Pinpoint the cell where the given text exists, returning its (X, Y) midpoint coordinate. 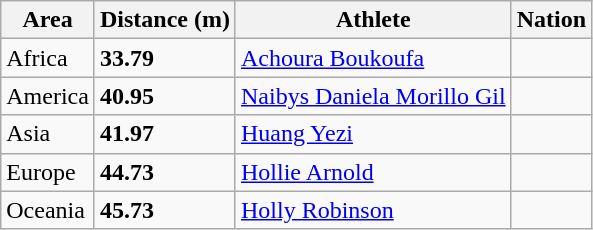
America (48, 96)
Huang Yezi (373, 134)
45.73 (164, 210)
Naibys Daniela Morillo Gil (373, 96)
41.97 (164, 134)
Holly Robinson (373, 210)
Oceania (48, 210)
Asia (48, 134)
33.79 (164, 58)
Achoura Boukoufa (373, 58)
Distance (m) (164, 20)
Hollie Arnold (373, 172)
Europe (48, 172)
Nation (551, 20)
40.95 (164, 96)
Africa (48, 58)
Area (48, 20)
44.73 (164, 172)
Athlete (373, 20)
